Return (x, y) of the center of cell containing provided text 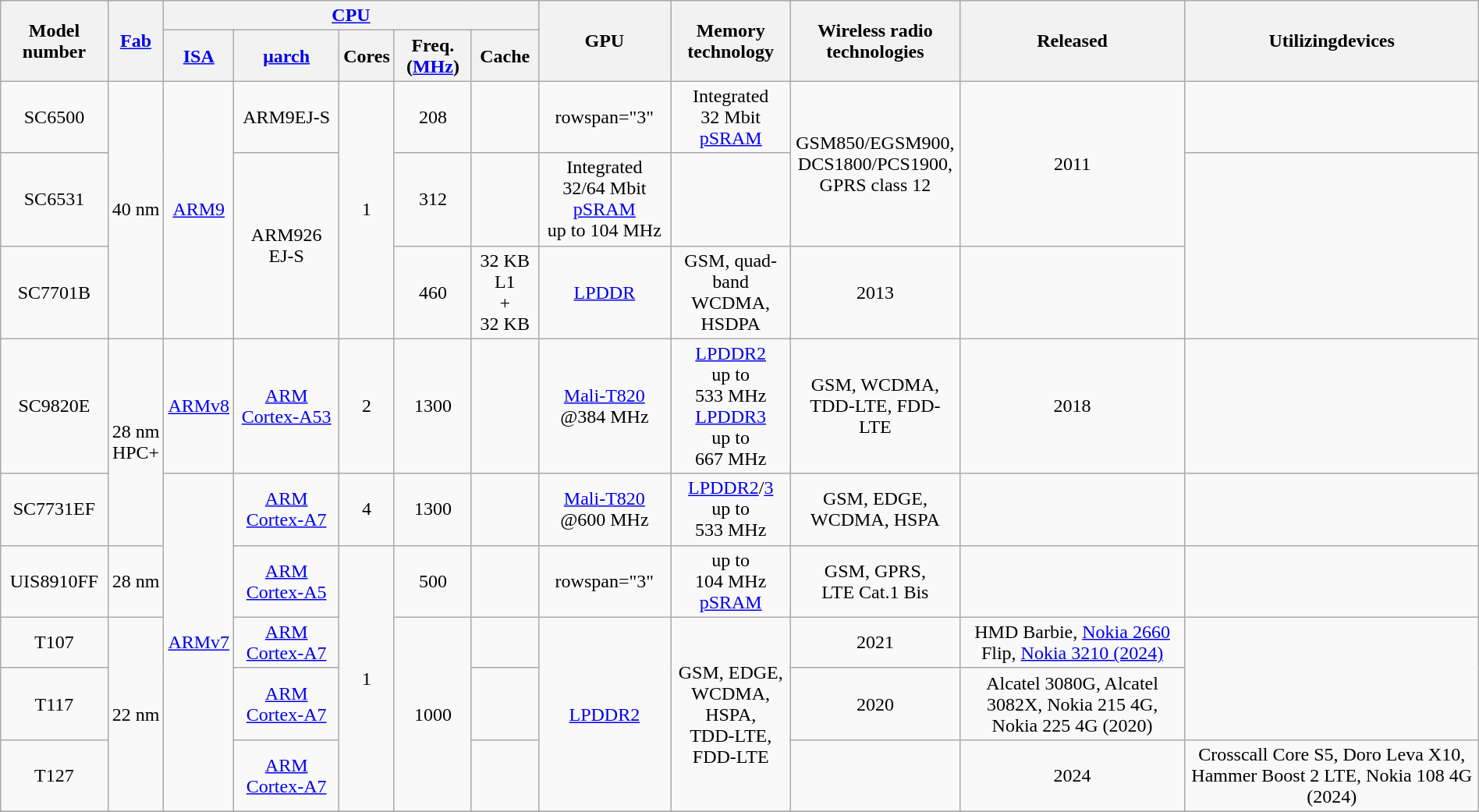
ARM926EJ-S (287, 246)
Integrated 32/64 Mbit pSRAM up to 104 MHz (605, 200)
2024 (1072, 775)
GSM, GPRS, LTE Cat.1 Bis (875, 581)
GSM, WCDMA, TDD-LTE, FDD-LTE (875, 406)
GSM850/EGSM900, DCS1800/PCS1900, GPRS class 12 (875, 164)
T117 (55, 704)
32 KB L1 + 32 KB (505, 292)
SC7731EF (55, 509)
2011 (1072, 164)
ARMv7 (199, 643)
Cores (367, 56)
GSM, quad-band WCDMA, HSDPA (731, 292)
312 (432, 200)
Alcatel 3080G, Alcatel 3082X, Nokia 215 4G, Nokia 225 4G (2020) (1072, 704)
Cache (505, 56)
HMD Barbie, Nokia 2660 Flip, Nokia 3210 (2024) (1072, 643)
SC9820E (55, 406)
LPDDR (605, 292)
T107 (55, 643)
Fab (136, 41)
Crosscall Core S5, Doro Leva X10, Hammer Boost 2 LTE, Nokia 108 4G (2024) (1332, 775)
Utilizingdevices (1332, 41)
Model number (55, 41)
22 nm (136, 714)
2 (367, 406)
500 (432, 581)
ISA (199, 56)
2021 (875, 643)
28 nm (136, 581)
40 nm (136, 210)
GSM, EDGE, WCDMA, HSPA, TDD-LTE, FDD-LTE (731, 714)
LPDDR2/3 up to 533 MHz (731, 509)
2013 (875, 292)
up to 104 MHz pSRAM (731, 581)
Mali-T820 @600 MHz (605, 509)
2018 (1072, 406)
ARM9EJ-S (287, 117)
UIS8910FF (55, 581)
28 nm HPC+ (136, 441)
GPU (605, 41)
T127 (55, 775)
Freq. (MHz) (432, 56)
LPDDR2 up to 533 MHz LPDDR3 up to 667 MHz (731, 406)
ARM Cortex-A5 (287, 581)
GSM, EDGE, WCDMA, HSPA (875, 509)
SC7701B (55, 292)
μarch (287, 56)
2020 (875, 704)
1000 (432, 714)
Released (1072, 41)
ARM Cortex-A53 (287, 406)
460 (432, 292)
ARM9 (199, 210)
4 (367, 509)
LPDDR2 (605, 714)
208 (432, 117)
Wireless radio technologies (875, 41)
SC6500 (55, 117)
Mali-T820 @384 MHz (605, 406)
Integrated 32 Mbit pSRAM (731, 117)
SC6531 (55, 200)
Memory technology (731, 41)
CPU (351, 16)
ARMv8 (199, 406)
